Detect which cell encompasses the target text, then output its (x, y) center coordinate. 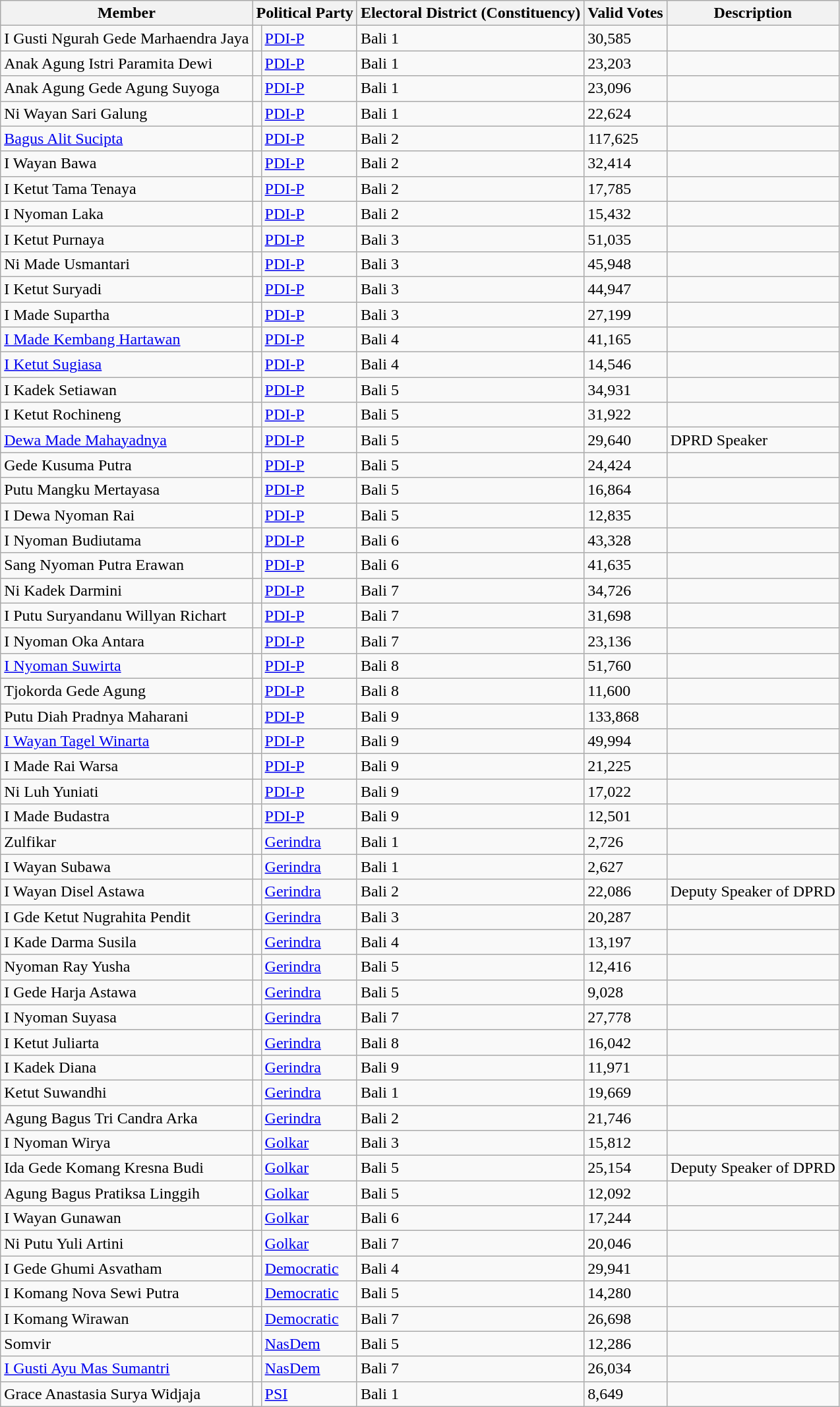
22,624 (626, 113)
I Dewa Nyoman Rai (127, 515)
I Ketut Juliarta (127, 1042)
17,244 (626, 1218)
PSI (309, 1394)
15,432 (626, 214)
41,165 (626, 340)
I Nyoman Budiutama (127, 540)
I Nyoman Oka Antara (127, 641)
Ida Gede Komang Kresna Budi (127, 1168)
2,726 (626, 842)
I Gusti Ayu Mas Sumantri (127, 1369)
12,092 (626, 1193)
I Made Kembang Hartawan (127, 340)
27,778 (626, 1017)
I Nyoman Suyasa (127, 1017)
I Kade Darma Susila (127, 942)
I Ketut Purnaya (127, 239)
14,546 (626, 365)
Ketut Suwandhi (127, 1092)
DPRD Speaker (753, 440)
I Putu Suryandanu Willyan Richart (127, 615)
I Nyoman Suwirta (127, 666)
I Gede Harja Astawa (127, 992)
27,199 (626, 315)
I Ketut Tama Tenaya (127, 189)
I Wayan Bawa (127, 164)
I Ketut Rochineng (127, 415)
Putu Mangku Mertayasa (127, 490)
8,649 (626, 1394)
I Made Budastra (127, 817)
12,416 (626, 967)
17,785 (626, 189)
Ni Putu Yuli Artini (127, 1243)
26,034 (626, 1369)
30,585 (626, 38)
Anak Agung Gede Agung Suyoga (127, 88)
11,971 (626, 1067)
Anak Agung Istri Paramita Dewi (127, 63)
I Ketut Suryadi (127, 289)
I Ketut Sugiasa (127, 365)
16,042 (626, 1042)
23,136 (626, 641)
12,286 (626, 1344)
24,424 (626, 465)
2,627 (626, 867)
12,835 (626, 515)
Description (753, 13)
Gede Kusuma Putra (127, 465)
34,931 (626, 390)
13,197 (626, 942)
Bagus Alit Sucipta (127, 139)
I Made Supartha (127, 315)
51,035 (626, 239)
I Gede Ghumi Asvatham (127, 1268)
9,028 (626, 992)
16,864 (626, 490)
23,203 (626, 63)
22,086 (626, 892)
Member (127, 13)
Somvir (127, 1344)
21,225 (626, 766)
I Made Rai Warsa (127, 766)
49,994 (626, 741)
Ni Luh Yuniati (127, 792)
41,635 (626, 565)
Zulfikar (127, 842)
51,760 (626, 666)
29,640 (626, 440)
Ni Wayan Sari Galung (127, 113)
117,625 (626, 139)
Electoral District (Constituency) (470, 13)
11,600 (626, 691)
45,948 (626, 264)
Agung Bagus Pratiksa Linggih (127, 1193)
31,698 (626, 615)
21,746 (626, 1118)
I Nyoman Laka (127, 214)
Ni Made Usmantari (127, 264)
15,812 (626, 1143)
I Gde Ketut Nugrahita Pendit (127, 917)
I Wayan Subawa (127, 867)
Valid Votes (626, 13)
34,726 (626, 590)
29,941 (626, 1268)
26,698 (626, 1319)
32,414 (626, 164)
I Wayan Disel Astawa (127, 892)
12,501 (626, 817)
Nyoman Ray Yusha (127, 967)
14,280 (626, 1294)
19,669 (626, 1092)
I Komang Nova Sewi Putra (127, 1294)
Agung Bagus Tri Candra Arka (127, 1118)
I Kadek Setiawan (127, 390)
Tjokorda Gede Agung (127, 691)
31,922 (626, 415)
I Wayan Gunawan (127, 1218)
Sang Nyoman Putra Erawan (127, 565)
I Gusti Ngurah Gede Marhaendra Jaya (127, 38)
20,287 (626, 917)
I Kadek Diana (127, 1067)
44,947 (626, 289)
Putu Diah Pradnya Maharani (127, 716)
17,022 (626, 792)
43,328 (626, 540)
Grace Anastasia Surya Widjaja (127, 1394)
I Nyoman Wirya (127, 1143)
Political Party (305, 13)
I Komang Wirawan (127, 1319)
I Wayan Tagel Winarta (127, 741)
Dewa Made Mahayadnya (127, 440)
23,096 (626, 88)
20,046 (626, 1243)
25,154 (626, 1168)
133,868 (626, 716)
Ni Kadek Darmini (127, 590)
